Provide the (X, Y) coordinate of the cell's center where the given text is located.  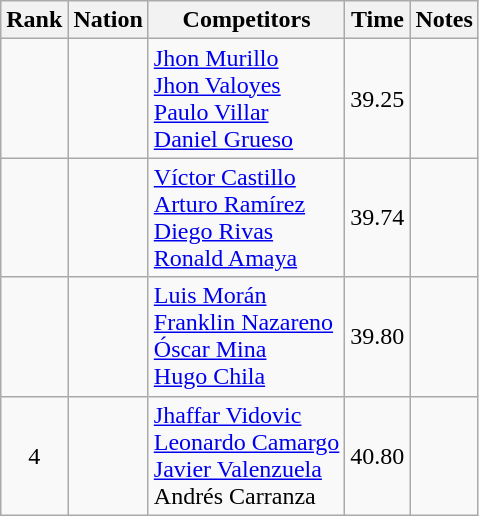
Jhaffar VidovicLeonardo CamargoJavier ValenzuelaAndrés Carranza (246, 456)
Time (378, 20)
39.80 (378, 336)
39.74 (378, 218)
Nation (108, 20)
40.80 (378, 456)
Competitors (246, 20)
Luis MoránFranklin NazarenoÓscar MinaHugo Chila (246, 336)
Notes (444, 20)
Rank (34, 20)
4 (34, 456)
Víctor CastilloArturo RamírezDiego RivasRonald Amaya (246, 218)
39.25 (378, 98)
Jhon MurilloJhon ValoyesPaulo VillarDaniel Grueso (246, 98)
